Identify which cell holds the provided text, then report its (x, y) central coordinate. 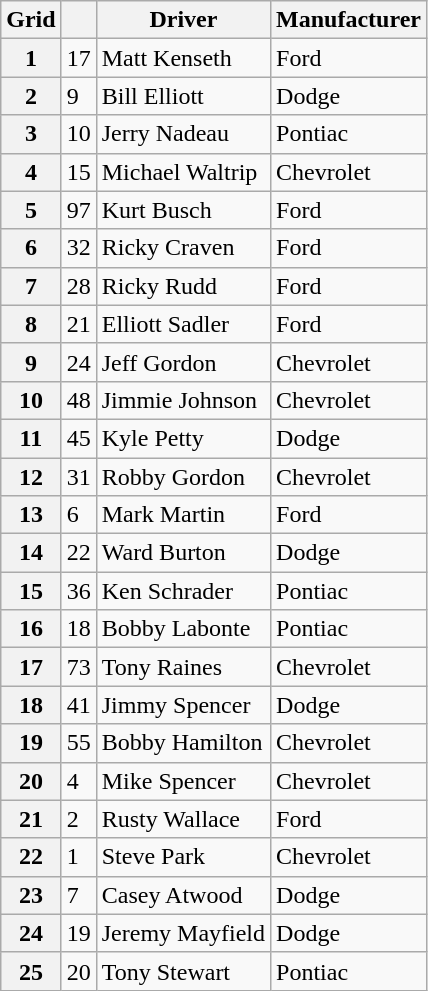
Casey Atwood (183, 895)
14 (31, 553)
31 (78, 477)
48 (78, 400)
Kyle Petty (183, 438)
25 (31, 971)
97 (78, 210)
Jimmie Johnson (183, 400)
16 (31, 629)
8 (31, 324)
Grid (31, 20)
Matt Kenseth (183, 58)
73 (78, 667)
Mike Spencer (183, 781)
Manufacturer (349, 20)
3 (31, 134)
Rusty Wallace (183, 819)
Robby Gordon (183, 477)
Jimmy Spencer (183, 705)
36 (78, 591)
Bobby Labonte (183, 629)
Mark Martin (183, 515)
41 (78, 705)
23 (31, 895)
Elliott Sadler (183, 324)
45 (78, 438)
12 (31, 477)
Jerry Nadeau (183, 134)
28 (78, 286)
32 (78, 248)
Ricky Craven (183, 248)
Michael Waltrip (183, 172)
55 (78, 743)
Kurt Busch (183, 210)
Ricky Rudd (183, 286)
Ken Schrader (183, 591)
Tony Stewart (183, 971)
Steve Park (183, 857)
5 (31, 210)
11 (31, 438)
Jeremy Mayfield (183, 933)
13 (31, 515)
Jeff Gordon (183, 362)
Bobby Hamilton (183, 743)
Ward Burton (183, 553)
Bill Elliott (183, 96)
Driver (183, 20)
Tony Raines (183, 667)
